For the text-containing cell, return its midpoint in (X, Y) coordinate format. 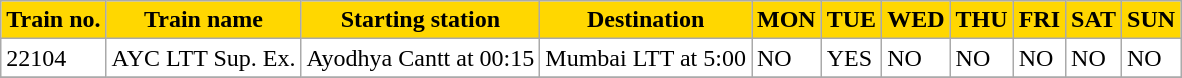
22104 (54, 58)
YES (851, 58)
Starting station (420, 20)
Train name (204, 20)
AYC LTT Sup. Ex. (204, 58)
Destination (646, 20)
TUE (851, 20)
THU (982, 20)
Mumbai LTT at 5:00 (646, 58)
Ayodhya Cantt at 00:15 (420, 58)
WED (916, 20)
SAT (1094, 20)
MON (787, 20)
SUN (1152, 20)
Train no. (54, 20)
FRI (1039, 20)
